Pinpoint the cell where the given text exists, returning its (x, y) midpoint coordinate. 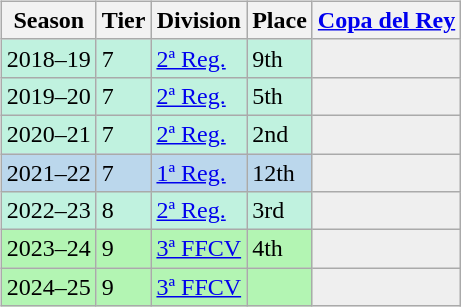
9th (280, 58)
2020–21 (48, 134)
1ª Reg. (199, 173)
Division (199, 20)
2023–24 (48, 249)
5th (280, 96)
Place (280, 20)
Copa del Rey (386, 20)
Season (48, 20)
2nd (280, 134)
8 (124, 211)
3rd (280, 211)
2018–19 (48, 58)
12th (280, 173)
2019–20 (48, 96)
2021–22 (48, 173)
2024–25 (48, 287)
2022–23 (48, 211)
Tier (124, 20)
4th (280, 249)
